From the cell containing the given text, extract its center point as [X, Y] coordinate. 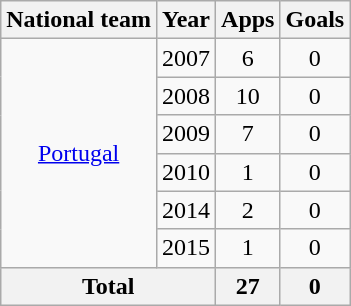
Total [108, 286]
National team [79, 20]
Portugal [79, 153]
2007 [186, 58]
Apps [248, 20]
2 [248, 210]
2008 [186, 96]
6 [248, 58]
27 [248, 286]
2014 [186, 210]
7 [248, 134]
Goals [315, 20]
2015 [186, 248]
2009 [186, 134]
10 [248, 96]
2010 [186, 172]
Year [186, 20]
